Capture the cell that displays the provided text and extract its [x, y] central coordinate. 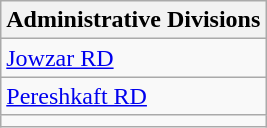
Pereshkaft RD [134, 96]
Administrative Divisions [134, 20]
Jowzar RD [134, 58]
